Return the (X, Y) coordinate for the center point of the cell that contains the specified text.  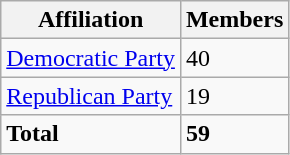
Democratic Party (91, 58)
Members (234, 20)
Republican Party (91, 96)
Affiliation (91, 20)
19 (234, 96)
59 (234, 134)
40 (234, 58)
Total (91, 134)
